Capture the cell that displays the provided text and extract its (X, Y) central coordinate. 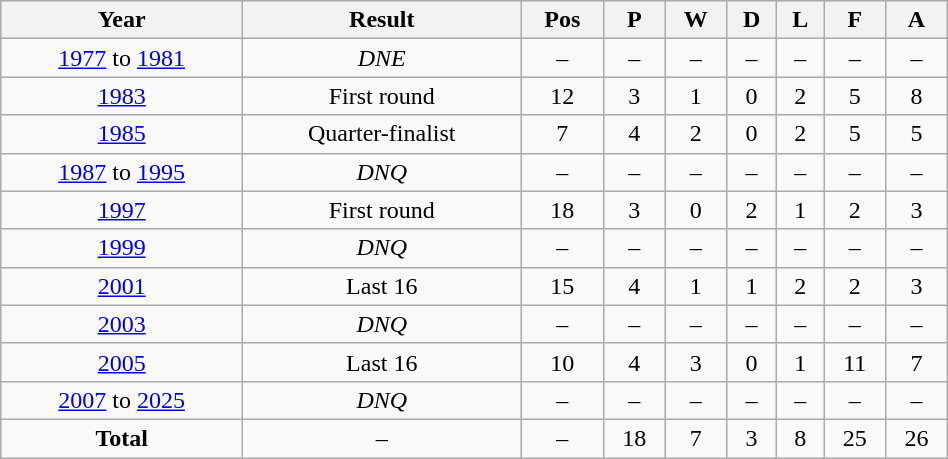
Pos (562, 20)
Quarter-finalist (382, 134)
1997 (122, 210)
2005 (122, 362)
2003 (122, 324)
1977 to 1981 (122, 58)
1983 (122, 96)
1985 (122, 134)
D (752, 20)
F (855, 20)
2001 (122, 286)
26 (917, 438)
10 (562, 362)
W (696, 20)
DNE (382, 58)
25 (855, 438)
1999 (122, 248)
12 (562, 96)
Result (382, 20)
Total (122, 438)
1987 to 1995 (122, 172)
15 (562, 286)
11 (855, 362)
P (635, 20)
Year (122, 20)
L (801, 20)
2007 to 2025 (122, 400)
A (917, 20)
